From the cell containing the given text, extract its center point as [X, Y] coordinate. 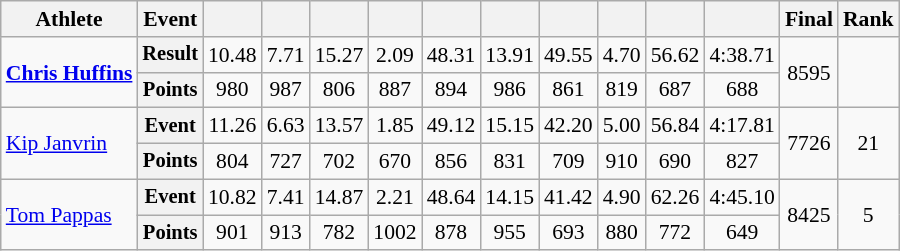
878 [452, 233]
861 [568, 90]
702 [340, 162]
Rank [868, 19]
987 [286, 90]
955 [510, 233]
7.71 [286, 55]
48.64 [452, 197]
690 [676, 162]
Chris Huffins [70, 72]
14.15 [510, 197]
7.41 [286, 197]
980 [232, 90]
13.57 [340, 126]
Result [170, 55]
4.90 [622, 197]
910 [622, 162]
8425 [809, 214]
21 [868, 144]
806 [340, 90]
2.09 [394, 55]
819 [622, 90]
688 [742, 90]
49.12 [452, 126]
11.26 [232, 126]
48.31 [452, 55]
901 [232, 233]
913 [286, 233]
727 [286, 162]
2.21 [394, 197]
41.42 [568, 197]
8595 [809, 72]
4:38.71 [742, 55]
831 [510, 162]
5.00 [622, 126]
880 [622, 233]
14.87 [340, 197]
887 [394, 90]
Final [809, 19]
Athlete [70, 19]
4:17.81 [742, 126]
687 [676, 90]
4:45.10 [742, 197]
10.48 [232, 55]
772 [676, 233]
15.27 [340, 55]
7726 [809, 144]
894 [452, 90]
10.82 [232, 197]
6.63 [286, 126]
1.85 [394, 126]
1002 [394, 233]
Kip Janvrin [70, 144]
15.15 [510, 126]
56.84 [676, 126]
693 [568, 233]
49.55 [568, 55]
856 [452, 162]
782 [340, 233]
4.70 [622, 55]
649 [742, 233]
56.62 [676, 55]
709 [568, 162]
827 [742, 162]
62.26 [676, 197]
670 [394, 162]
Tom Pappas [70, 214]
13.91 [510, 55]
5 [868, 214]
986 [510, 90]
42.20 [568, 126]
804 [232, 162]
